Return the (X, Y) coordinate for the center point of the cell that contains the specified text.  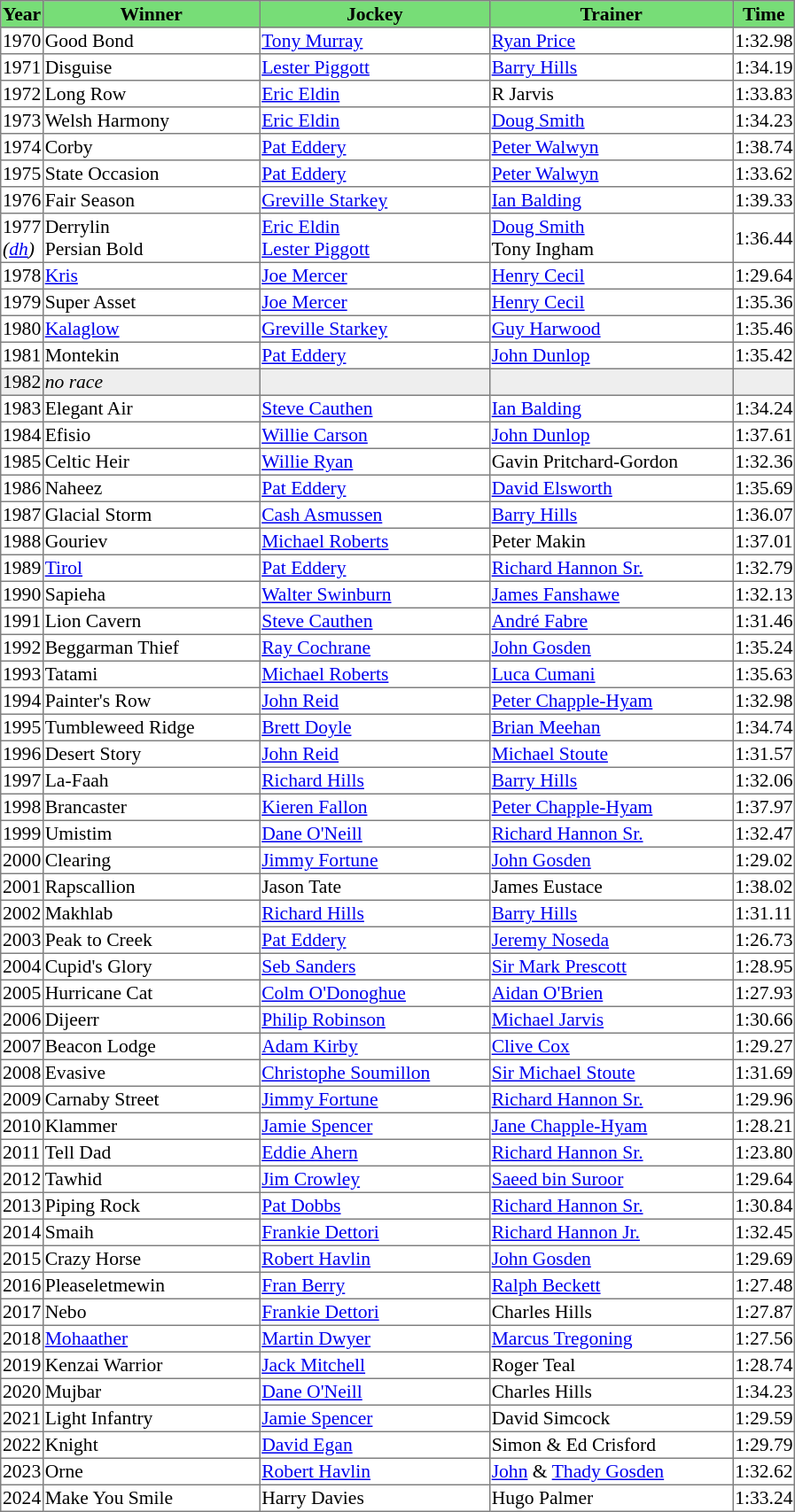
John & Thady Gosden (611, 1471)
Cupid's Glory (151, 966)
Guy Harwood (611, 329)
1976 (22, 200)
Celtic Heir (151, 461)
1:37.97 (764, 807)
2006 (22, 1020)
1:28.95 (764, 966)
2022 (22, 1445)
Glacial Storm (151, 515)
Kieren Fallon (375, 807)
Tawhid (151, 1179)
1:33.83 (764, 94)
Makhlab (151, 913)
Orne (151, 1471)
Lester Piggott (375, 67)
1:36.07 (764, 515)
no race (151, 382)
Richard Hannon Jr. (611, 1232)
1970 (22, 41)
2010 (22, 1126)
2005 (22, 993)
Time (764, 14)
1985 (22, 461)
1990 (22, 594)
Luca Cumani (611, 674)
2018 (22, 1338)
Martin Dwyer (375, 1338)
Seb Sanders (375, 966)
Harry Davies (375, 1498)
Winner (151, 14)
Michael Jarvis (611, 1020)
Clive Cox (611, 1046)
1:35.24 (764, 647)
Tumbleweed Ridge (151, 727)
Sir Mark Prescott (611, 966)
1:30.84 (764, 1206)
1:34.19 (764, 67)
Carnaby Street (151, 1099)
1:34.24 (764, 408)
Beggarman Thief (151, 647)
Light Infantry (151, 1418)
Good Bond (151, 41)
Eddie Ahern (375, 1152)
1975 (22, 174)
1987 (22, 515)
1980 (22, 329)
1:35.63 (764, 674)
1:35.69 (764, 488)
André Fabre (611, 621)
1972 (22, 94)
Colm O'Donoghue (375, 993)
Simon & Ed Crisford (611, 1445)
Ralph Beckett (611, 1285)
Lion Cavern (151, 621)
Tell Dad (151, 1152)
Super Asset (151, 302)
1:39.33 (764, 200)
David Simcock (611, 1418)
Christophe Soumillon (375, 1073)
Piping Rock (151, 1206)
2001 (22, 887)
Mujbar (151, 1392)
Cash Asmussen (375, 515)
1:37.61 (764, 435)
Peak to Creek (151, 940)
1:32.79 (764, 568)
2024 (22, 1498)
Trainer (611, 14)
1:32.06 (764, 780)
1978 (22, 275)
2009 (22, 1099)
Umistim (151, 834)
Sapieha (151, 594)
1:32.47 (764, 834)
Willie Ryan (375, 461)
Jack Mitchell (375, 1365)
Long Row (151, 94)
1:26.73 (764, 940)
La-Faah (151, 780)
Jim Crowley (375, 1179)
Elegant Air (151, 408)
Fran Berry (375, 1285)
1:35.46 (764, 329)
1986 (22, 488)
1974 (22, 147)
Efisio (151, 435)
1:27.48 (764, 1285)
1:31.69 (764, 1073)
2019 (22, 1365)
1:31.11 (764, 913)
James Eustace (611, 887)
Gavin Pritchard-Gordon (611, 461)
Tony Murray (375, 41)
Adam Kirby (375, 1046)
Ryan Price (611, 41)
2014 (22, 1232)
1:34.74 (764, 727)
Brett Doyle (375, 727)
Doug Smith (611, 120)
1:32.36 (764, 461)
2004 (22, 966)
Klammer (151, 1126)
James Fanshawe (611, 594)
Saeed bin Suroor (611, 1179)
2007 (22, 1046)
Jeremy Noseda (611, 940)
2013 (22, 1206)
Walter Swinburn (375, 594)
2003 (22, 940)
1:27.56 (764, 1338)
2000 (22, 860)
Crazy Horse (151, 1259)
1:23.80 (764, 1152)
Clearing (151, 860)
1:33.62 (764, 174)
1:29.59 (764, 1418)
Kalaglow (151, 329)
1996 (22, 754)
2020 (22, 1392)
2021 (22, 1418)
Roger Teal (611, 1365)
1:29.96 (764, 1099)
1:33.24 (764, 1498)
Fair Season (151, 200)
1:32.45 (764, 1232)
Kris (151, 275)
1:36.44 (764, 238)
R Jarvis (611, 94)
1:31.57 (764, 754)
Jason Tate (375, 887)
1:38.74 (764, 147)
1981 (22, 355)
Doug SmithTony Ingham (611, 238)
1992 (22, 647)
State Occasion (151, 174)
Hurricane Cat (151, 993)
Aidan O'Brien (611, 993)
Nebo (151, 1312)
Pleaseletmewin (151, 1285)
Willie Carson (375, 435)
1:29.27 (764, 1046)
1995 (22, 727)
Ray Cochrane (375, 647)
Hugo Palmer (611, 1498)
1:35.36 (764, 302)
1:29.79 (764, 1445)
Brian Meehan (611, 727)
Montekin (151, 355)
1:28.21 (764, 1126)
Michael Stoute (611, 754)
1:31.46 (764, 621)
1:32.62 (764, 1471)
Welsh Harmony (151, 120)
Peter Makin (611, 541)
1:37.01 (764, 541)
1:27.93 (764, 993)
Jockey (375, 14)
2015 (22, 1259)
2002 (22, 913)
2023 (22, 1471)
Brancaster (151, 807)
1971 (22, 67)
Make You Smile (151, 1498)
Philip Robinson (375, 1020)
1:28.74 (764, 1365)
1984 (22, 435)
2016 (22, 1285)
Naheez (151, 488)
Desert Story (151, 754)
1:29.02 (764, 860)
Beacon Lodge (151, 1046)
Year (22, 14)
Knight (151, 1445)
Corby (151, 147)
Rapscallion (151, 887)
Pat Dobbs (375, 1206)
Mohaather (151, 1338)
1999 (22, 834)
2008 (22, 1073)
Evasive (151, 1073)
Sir Michael Stoute (611, 1073)
2012 (22, 1179)
1983 (22, 408)
1:32.13 (764, 594)
1991 (22, 621)
1988 (22, 541)
1973 (22, 120)
Dijeerr (151, 1020)
Tatami (151, 674)
Jane Chapple-Hyam (611, 1126)
2011 (22, 1152)
Gouriev (151, 541)
1:38.02 (764, 887)
1989 (22, 568)
1977(dh) (22, 238)
1:29.69 (764, 1259)
Kenzai Warrior (151, 1365)
1:35.42 (764, 355)
DerrylinPersian Bold (151, 238)
1:30.66 (764, 1020)
David Egan (375, 1445)
1998 (22, 807)
Disguise (151, 67)
1979 (22, 302)
Smaih (151, 1232)
Tirol (151, 568)
1997 (22, 780)
Painter's Row (151, 701)
David Elsworth (611, 488)
1982 (22, 382)
1994 (22, 701)
1:27.87 (764, 1312)
Eric EldinLester Piggott (375, 238)
2017 (22, 1312)
Marcus Tregoning (611, 1338)
1993 (22, 674)
